Output the (X, Y) coordinate of the center of the cell containing the given text.  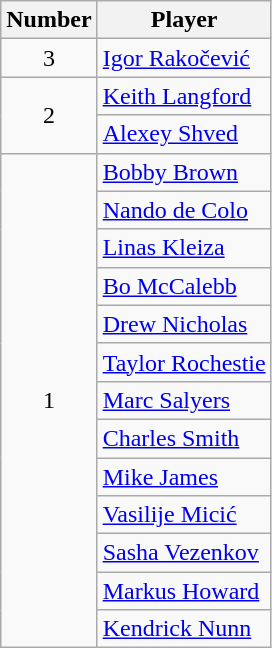
Linas Kleiza (184, 248)
Bobby Brown (184, 172)
Alexey Shved (184, 134)
Markus Howard (184, 591)
3 (49, 58)
Kendrick Nunn (184, 629)
Taylor Rochestie (184, 362)
Igor Rakočević (184, 58)
Charles Smith (184, 438)
Drew Nicholas (184, 324)
Mike James (184, 477)
Vasilije Micić (184, 515)
Bo McCalebb (184, 286)
1 (49, 400)
Marc Salyers (184, 400)
Nando de Colo (184, 210)
Sasha Vezenkov (184, 553)
Number (49, 20)
Keith Langford (184, 96)
2 (49, 115)
Player (184, 20)
